Find where the given text appears and provide that cell's center as (x, y) coordinate. 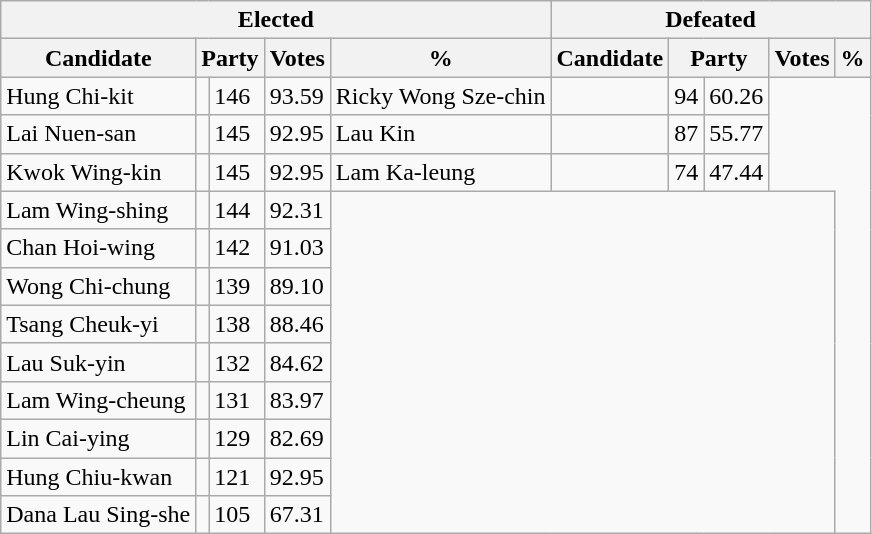
142 (236, 248)
94 (686, 96)
129 (236, 438)
88.46 (297, 324)
Lin Cai-ying (98, 438)
Lai Nuen-san (98, 134)
Elected (276, 20)
91.03 (297, 248)
146 (236, 96)
60.26 (736, 96)
74 (686, 172)
Lau Kin (440, 134)
Tsang Cheuk-yi (98, 324)
131 (236, 400)
Lau Suk-yin (98, 362)
87 (686, 134)
Defeated (710, 20)
105 (236, 515)
Hung Chiu-kwan (98, 477)
92.31 (297, 210)
Kwok Wing-kin (98, 172)
Chan Hoi-wing (98, 248)
89.10 (297, 286)
83.97 (297, 400)
138 (236, 324)
Hung Chi-kit (98, 96)
93.59 (297, 96)
55.77 (736, 134)
84.62 (297, 362)
Ricky Wong Sze-chin (440, 96)
132 (236, 362)
Lam Ka-leung (440, 172)
121 (236, 477)
139 (236, 286)
47.44 (736, 172)
144 (236, 210)
Lam Wing-shing (98, 210)
Dana Lau Sing-she (98, 515)
Wong Chi-chung (98, 286)
67.31 (297, 515)
82.69 (297, 438)
Lam Wing-cheung (98, 400)
